Extract the [x, y] coordinate from the center of the cell holding the provided text.  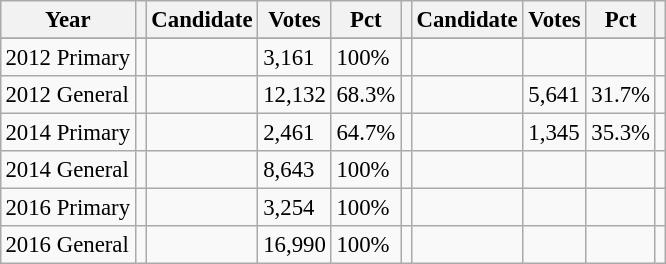
31.7% [620, 95]
5,641 [554, 95]
16,990 [294, 245]
1,345 [554, 133]
12,132 [294, 95]
3,161 [294, 57]
Year [68, 20]
2,461 [294, 133]
8,643 [294, 170]
2016 Primary [68, 208]
2016 General [68, 245]
2012 Primary [68, 57]
2012 General [68, 95]
35.3% [620, 133]
2014 General [68, 170]
2014 Primary [68, 133]
3,254 [294, 208]
68.3% [366, 95]
64.7% [366, 133]
